Return [x, y] of the center of cell containing provided text 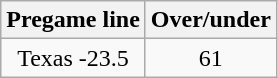
Over/under [210, 20]
Pregame line [74, 20]
Texas -23.5 [74, 58]
61 [210, 58]
